Capture the cell that displays the provided text and extract its [x, y] central coordinate. 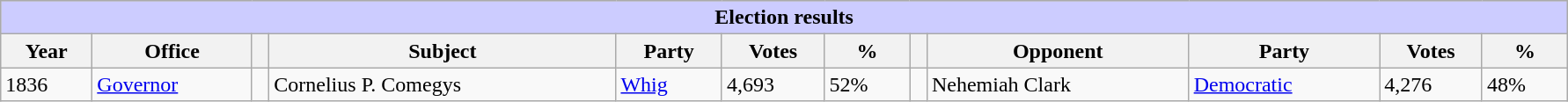
Subject [443, 51]
Cornelius P. Comegys [443, 84]
Year [47, 51]
48% [1524, 84]
1836 [47, 84]
Nehemiah Clark [1058, 84]
Whig [669, 84]
4,693 [773, 84]
4,276 [1431, 84]
Opponent [1058, 51]
52% [868, 84]
Office [172, 51]
Democratic [1285, 84]
Election results [785, 18]
Governor [172, 84]
